Provide the [X, Y] coordinate of the cell's center where the given text is located.  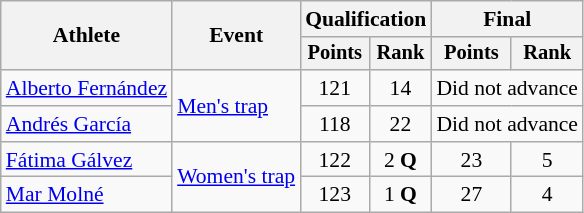
Event [236, 36]
Alberto Fernández [86, 88]
122 [334, 160]
Qualification [366, 19]
Athlete [86, 36]
Fátima Gálvez [86, 160]
2 Q [400, 160]
14 [400, 88]
121 [334, 88]
118 [334, 124]
27 [471, 195]
1 Q [400, 195]
23 [471, 160]
Men's trap [236, 106]
22 [400, 124]
Final [507, 19]
5 [547, 160]
Women's trap [236, 178]
Mar Molné [86, 195]
4 [547, 195]
123 [334, 195]
Andrés García [86, 124]
